Pinpoint the cell where the given text exists, returning its (X, Y) midpoint coordinate. 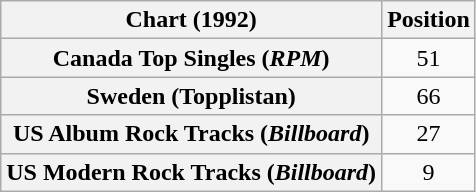
Chart (1992) (192, 20)
Sweden (Topplistan) (192, 96)
51 (429, 58)
27 (429, 134)
Position (429, 20)
Canada Top Singles (RPM) (192, 58)
9 (429, 172)
US Album Rock Tracks (Billboard) (192, 134)
US Modern Rock Tracks (Billboard) (192, 172)
66 (429, 96)
